For the text-containing cell, return its midpoint in (x, y) coordinate format. 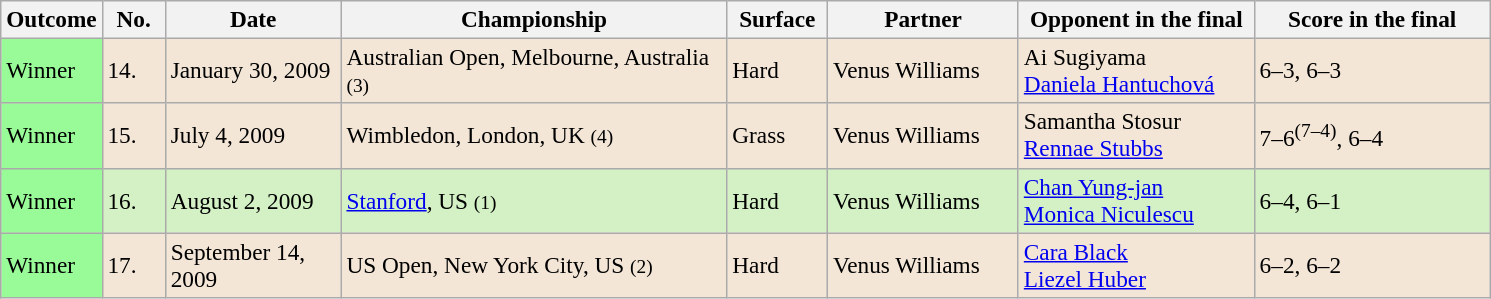
No. (134, 19)
16. (134, 200)
Stanford, US (1) (534, 200)
7–6(7–4), 6–4 (1372, 136)
January 30, 2009 (253, 70)
Grass (778, 136)
14. (134, 70)
Championship (534, 19)
Samantha Stosur Rennae Stubbs (1136, 136)
6–2, 6–2 (1372, 264)
US Open, New York City, US (2) (534, 264)
Opponent in the final (1136, 19)
Cara Black Liezel Huber (1136, 264)
Surface (778, 19)
Australian Open, Melbourne, Australia (3) (534, 70)
Outcome (52, 19)
July 4, 2009 (253, 136)
Date (253, 19)
17. (134, 264)
Wimbledon, London, UK (4) (534, 136)
Score in the final (1372, 19)
6–4, 6–1 (1372, 200)
Partner (924, 19)
September 14, 2009 (253, 264)
Chan Yung-jan Monica Niculescu (1136, 200)
August 2, 2009 (253, 200)
Ai Sugiyama Daniela Hantuchová (1136, 70)
6–3, 6–3 (1372, 70)
15. (134, 136)
